Find where the given text appears and provide that cell's center as [X, Y] coordinate. 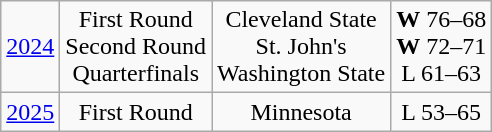
First Round [136, 112]
2025 [30, 112]
First RoundSecond RoundQuarterfinals [136, 47]
W 76–68W 72–71L 61–63 [442, 47]
Minnesota [302, 112]
2024 [30, 47]
Cleveland StateSt. John'sWashington State [302, 47]
L 53–65 [442, 112]
